Provide the [X, Y] coordinate of the cell's center where the given text is located.  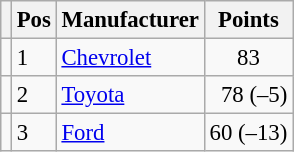
Chevrolet [130, 58]
Ford [130, 133]
Points [248, 20]
Toyota [130, 95]
60 (–13) [248, 133]
78 (–5) [248, 95]
2 [34, 95]
83 [248, 58]
Pos [34, 20]
1 [34, 58]
Manufacturer [130, 20]
3 [34, 133]
